Extract the [X, Y] coordinate from the center of the cell holding the provided text.  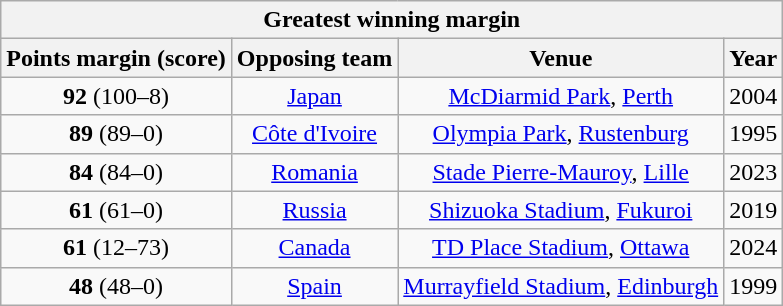
Shizuoka Stadium, Fukuroi [561, 210]
2019 [754, 210]
Romania [314, 172]
Points margin (score) [116, 58]
McDiarmid Park, Perth [561, 96]
Japan [314, 96]
1995 [754, 134]
Russia [314, 210]
2024 [754, 248]
48 (48–0) [116, 286]
Murrayfield Stadium, Edinburgh [561, 286]
92 (100–8) [116, 96]
Year [754, 58]
2004 [754, 96]
Greatest winning margin [392, 20]
Spain [314, 286]
61 (12–73) [116, 248]
Canada [314, 248]
61 (61–0) [116, 210]
89 (89–0) [116, 134]
Opposing team [314, 58]
84 (84–0) [116, 172]
1999 [754, 286]
Stade Pierre-Mauroy, Lille [561, 172]
Côte d'Ivoire [314, 134]
TD Place Stadium, Ottawa [561, 248]
Olympia Park, Rustenburg [561, 134]
2023 [754, 172]
Venue [561, 58]
